Identify which cell holds the provided text, then report its (X, Y) central coordinate. 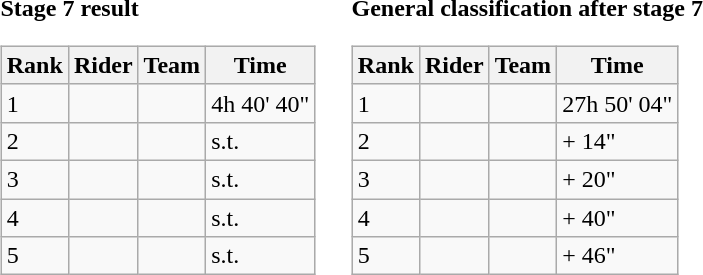
+ 40" (618, 217)
27h 50' 04" (618, 103)
+ 20" (618, 179)
+ 14" (618, 141)
4h 40' 40" (260, 103)
+ 46" (618, 256)
